Return [X, Y] of the center of cell containing provided text 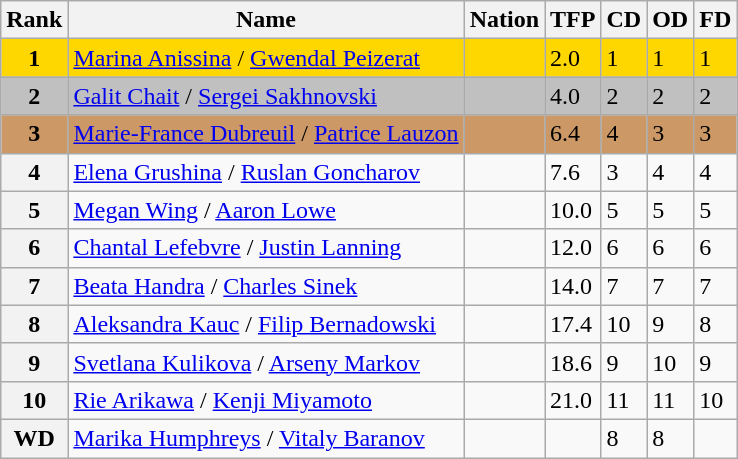
Name [266, 20]
Marina Anissina / Gwendal Peizerat [266, 58]
6.4 [573, 134]
7.6 [573, 172]
Rank [34, 20]
4.0 [573, 96]
12.0 [573, 248]
Elena Grushina / Ruslan Goncharov [266, 172]
Nation [504, 20]
Rie Arikawa / Kenji Miyamoto [266, 400]
Marie-France Dubreuil / Patrice Lauzon [266, 134]
10.0 [573, 210]
Galit Chait / Sergei Sakhnovski [266, 96]
2.0 [573, 58]
Svetlana Kulikova / Arseny Markov [266, 362]
CD [624, 20]
Megan Wing / Aaron Lowe [266, 210]
Beata Handra / Charles Sinek [266, 286]
17.4 [573, 324]
14.0 [573, 286]
FD [716, 20]
18.6 [573, 362]
21.0 [573, 400]
Chantal Lefebvre / Justin Lanning [266, 248]
OD [670, 20]
WD [34, 438]
TFP [573, 20]
Marika Humphreys / Vitaly Baranov [266, 438]
Aleksandra Kauc / Filip Bernadowski [266, 324]
